Provide the (x, y) coordinate of the cell's center where the given text is located.  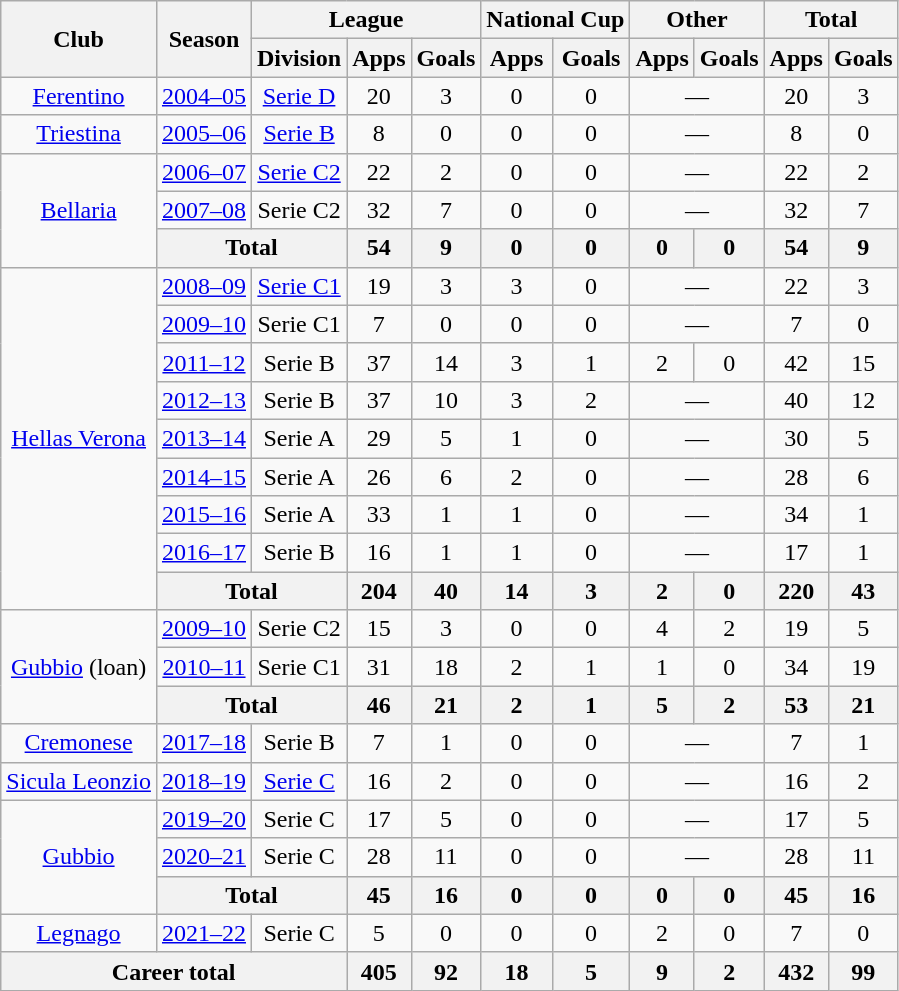
Ferentino (79, 96)
2013–14 (204, 438)
204 (379, 591)
42 (796, 362)
92 (446, 971)
Sicula Leonzio (79, 781)
Cremonese (79, 743)
2020–21 (204, 857)
2006–07 (204, 172)
2017–18 (204, 743)
2007–08 (204, 210)
2008–09 (204, 286)
26 (379, 477)
Legnago (79, 933)
Other (697, 20)
46 (379, 705)
Club (79, 39)
Serie D (300, 96)
Season (204, 39)
2021–22 (204, 933)
30 (796, 438)
432 (796, 971)
Hellas Verona (79, 438)
29 (379, 438)
33 (379, 515)
2018–19 (204, 781)
31 (379, 667)
12 (863, 400)
220 (796, 591)
99 (863, 971)
League (366, 20)
2016–17 (204, 553)
Triestina (79, 134)
Career total (174, 971)
2015–16 (204, 515)
2005–06 (204, 134)
2010–11 (204, 667)
2004–05 (204, 96)
10 (446, 400)
Division (300, 58)
43 (863, 591)
Gubbio (79, 857)
Bellaria (79, 210)
53 (796, 705)
2012–13 (204, 400)
2011–12 (204, 362)
National Cup (556, 20)
405 (379, 971)
Gubbio (loan) (79, 667)
4 (662, 629)
2019–20 (204, 819)
2014–15 (204, 477)
